Pinpoint the cell where the given text exists, returning its [X, Y] midpoint coordinate. 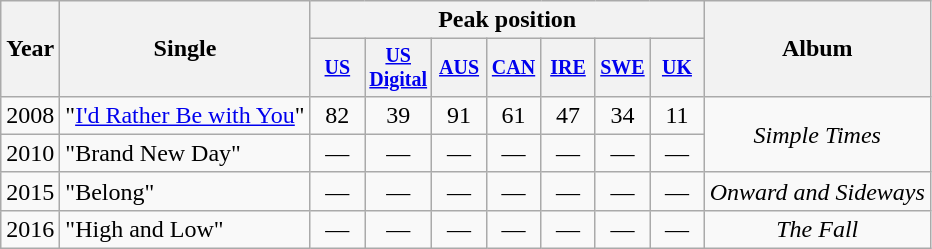
"I'd Rather Be with You" [185, 115]
IRE [568, 68]
91 [459, 115]
47 [568, 115]
2008 [30, 115]
SWE [622, 68]
39 [398, 115]
34 [622, 115]
UK [677, 68]
"Belong" [185, 191]
AUS [459, 68]
Peak position [507, 20]
Single [185, 49]
2010 [30, 153]
"Brand New Day" [185, 153]
2016 [30, 229]
Year [30, 49]
US [337, 68]
82 [337, 115]
Album [817, 49]
2015 [30, 191]
"High and Low" [185, 229]
USDigital [398, 68]
Onward and Sideways [817, 191]
61 [513, 115]
11 [677, 115]
CAN [513, 68]
The Fall [817, 229]
Simple Times [817, 134]
